Scan for the cell matching the given text and deliver its (x, y) coordinate at center. 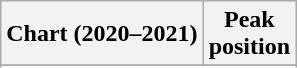
Peakposition (249, 34)
Chart (2020–2021) (102, 34)
